From the cell containing the given text, extract its center point as (x, y) coordinate. 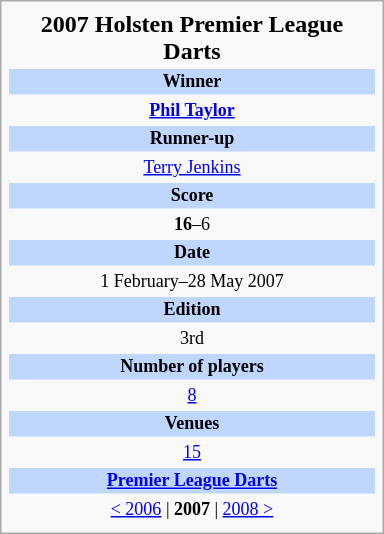
3rd (192, 339)
Date (192, 253)
Premier League Darts (192, 481)
8 (192, 396)
Terry Jenkins (192, 168)
Score (192, 196)
Runner-up (192, 139)
Winner (192, 82)
Number of players (192, 367)
16–6 (192, 225)
< 2006 | 2007 | 2008 > (192, 510)
1 February–28 May 2007 (192, 282)
2007 Holsten Premier League Darts (192, 38)
Phil Taylor (192, 111)
Venues (192, 424)
15 (192, 453)
Edition (192, 310)
